Determine the (x, y) coordinate at the center of the cell enclosing the given text.  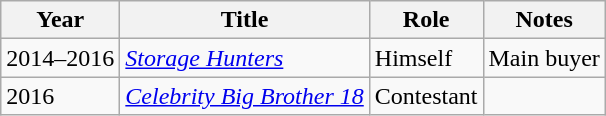
Year (60, 20)
Celebrity Big Brother 18 (244, 96)
Himself (426, 58)
Storage Hunters (244, 58)
Main buyer (544, 58)
Title (244, 20)
Contestant (426, 96)
2016 (60, 96)
Role (426, 20)
2014–2016 (60, 58)
Notes (544, 20)
